Capture the cell that displays the provided text and extract its (x, y) central coordinate. 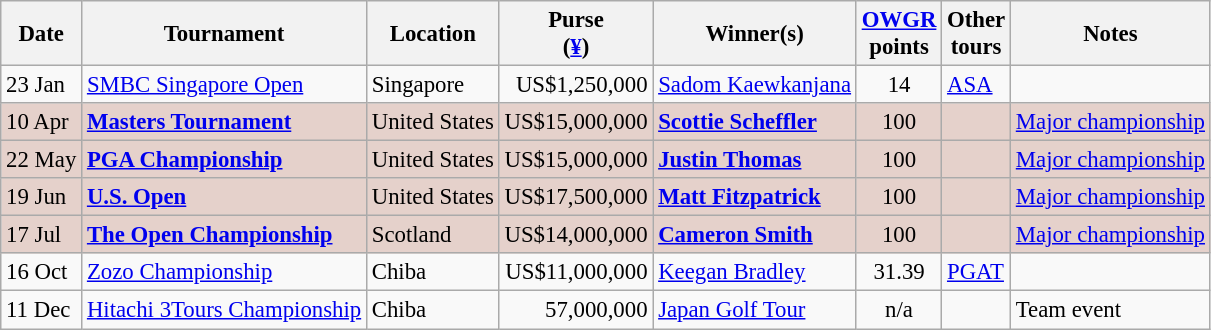
Sadom Kaewkanjana (755, 85)
US$14,000,000 (576, 235)
11 Dec (42, 310)
23 Jan (42, 85)
Purse(¥) (576, 34)
US$11,000,000 (576, 273)
ASA (976, 85)
Masters Tournament (224, 122)
Location (432, 34)
17 Jul (42, 235)
SMBC Singapore Open (224, 85)
OWGRpoints (898, 34)
U.S. Open (224, 197)
Japan Golf Tour (755, 310)
PGAT (976, 273)
14 (898, 85)
US$1,250,000 (576, 85)
PGA Championship (224, 160)
Scottie Scheffler (755, 122)
Scotland (432, 235)
57,000,000 (576, 310)
Matt Fitzpatrick (755, 197)
Justin Thomas (755, 160)
22 May (42, 160)
10 Apr (42, 122)
US$17,500,000 (576, 197)
Cameron Smith (755, 235)
Keegan Bradley (755, 273)
31.39 (898, 273)
The Open Championship (224, 235)
Singapore (432, 85)
Hitachi 3Tours Championship (224, 310)
Tournament (224, 34)
Othertours (976, 34)
Winner(s) (755, 34)
Notes (1110, 34)
n/a (898, 310)
Date (42, 34)
Zozo Championship (224, 273)
16 Oct (42, 273)
Team event (1110, 310)
19 Jun (42, 197)
